Provide the (x, y) coordinate of the cell's center where the given text is located.  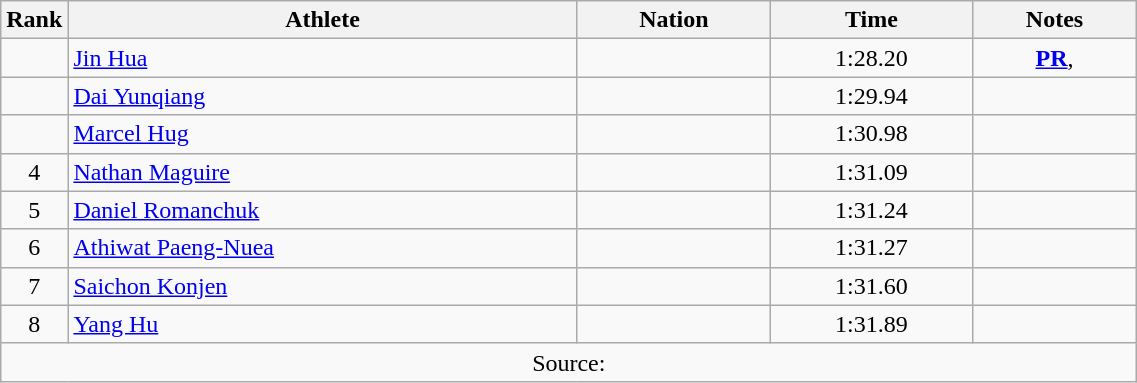
Time (872, 20)
PR, (1054, 58)
5 (34, 210)
1:31.89 (872, 324)
1:31.27 (872, 248)
Jin Hua (322, 58)
Nation (674, 20)
Rank (34, 20)
1:31.24 (872, 210)
1:28.20 (872, 58)
7 (34, 286)
6 (34, 248)
1:30.98 (872, 134)
Yang Hu (322, 324)
1:31.09 (872, 172)
Athiwat Paeng-Nuea (322, 248)
Dai Yunqiang (322, 96)
Athlete (322, 20)
1:29.94 (872, 96)
Saichon Konjen (322, 286)
Notes (1054, 20)
1:31.60 (872, 286)
4 (34, 172)
Marcel Hug (322, 134)
Nathan Maguire (322, 172)
Daniel Romanchuk (322, 210)
Source: (569, 362)
8 (34, 324)
